Determine the [X, Y] coordinate at the center of the cell enclosing the given text.  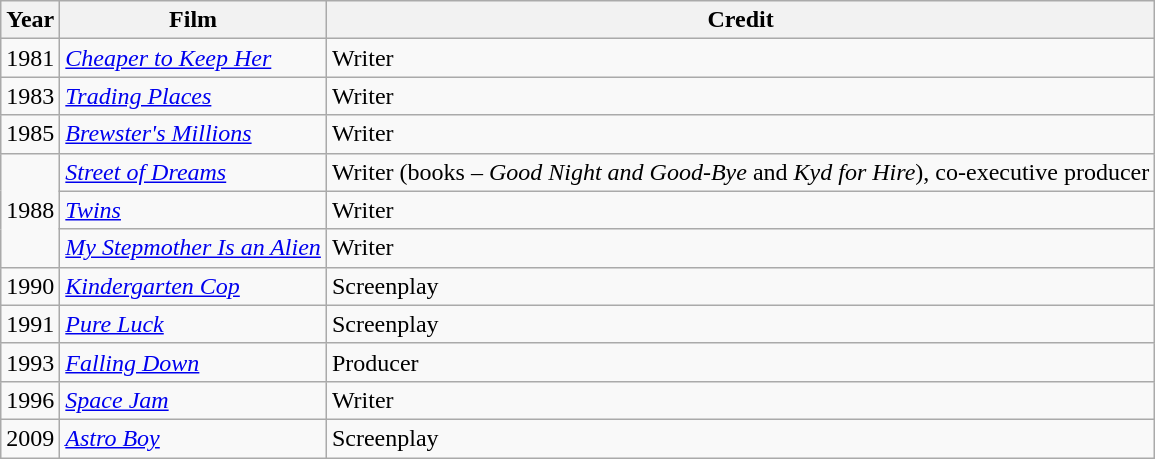
Falling Down [194, 362]
1988 [30, 210]
1993 [30, 362]
1990 [30, 286]
Space Jam [194, 400]
1985 [30, 134]
1996 [30, 400]
Pure Luck [194, 324]
Street of Dreams [194, 172]
1991 [30, 324]
Film [194, 20]
Cheaper to Keep Her [194, 58]
1983 [30, 96]
Trading Places [194, 96]
Producer [740, 362]
1981 [30, 58]
Writer (books – Good Night and Good-Bye and Kyd for Hire), co-executive producer [740, 172]
Twins [194, 210]
Kindergarten Cop [194, 286]
Brewster's Millions [194, 134]
Credit [740, 20]
Year [30, 20]
Astro Boy [194, 438]
My Stepmother Is an Alien [194, 248]
2009 [30, 438]
